Capture the cell that displays the provided text and extract its (x, y) central coordinate. 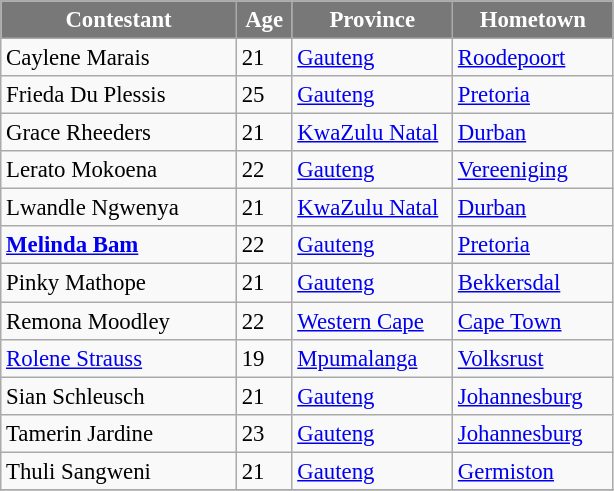
Thuli Sangweni (119, 471)
Lerato Mokoena (119, 170)
Melinda Bam (119, 245)
Contestant (119, 20)
Sian Schleusch (119, 396)
Tamerin Jardine (119, 433)
Cape Town (534, 321)
Caylene Marais (119, 58)
Volksrust (534, 358)
25 (264, 95)
23 (264, 433)
Frieda Du Plessis (119, 95)
Pinky Mathope (119, 283)
Mpumalanga (372, 358)
Rolene Strauss (119, 358)
Roodepoort (534, 58)
Lwandle Ngwenya (119, 208)
Grace Rheeders (119, 133)
Vereeniging (534, 170)
Hometown (534, 20)
19 (264, 358)
Remona Moodley (119, 321)
Age (264, 20)
Province (372, 20)
Germiston (534, 471)
Western Cape (372, 321)
Bekkersdal (534, 283)
